Scan for the cell matching the given text and deliver its (X, Y) coordinate at center. 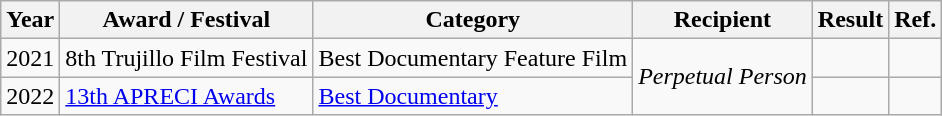
2022 (30, 96)
2021 (30, 58)
Best Documentary (473, 96)
Award / Festival (186, 20)
Best Documentary Feature Film (473, 58)
13th APRECI Awards (186, 96)
Year (30, 20)
Perpetual Person (723, 77)
Ref. (916, 20)
Recipient (723, 20)
8th Trujillo Film Festival (186, 58)
Category (473, 20)
Result (850, 20)
